Find where the given text appears and provide that cell's center as [x, y] coordinate. 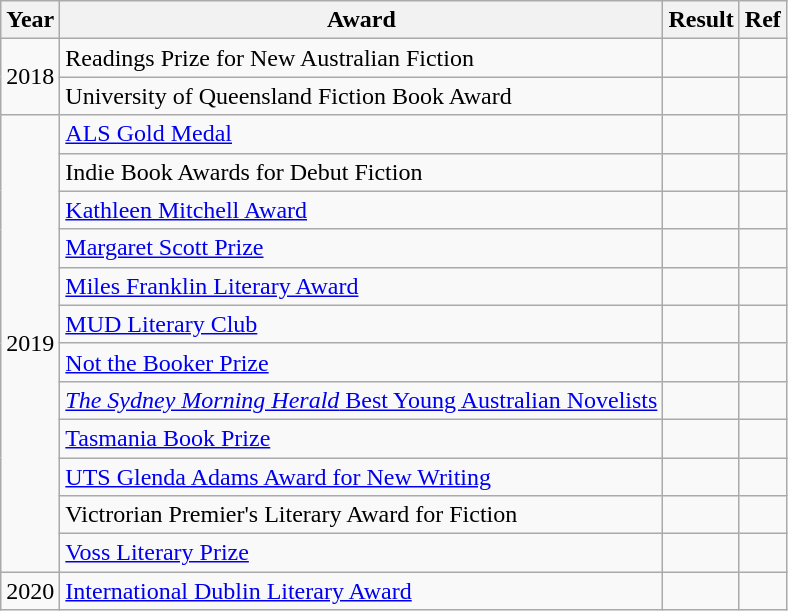
ALS Gold Medal [362, 134]
Result [701, 20]
Not the Booker Prize [362, 362]
Tasmania Book Prize [362, 438]
Ref [762, 20]
The Sydney Morning Herald Best Young Australian Novelists [362, 400]
2018 [30, 77]
Voss Literary Prize [362, 553]
Year [30, 20]
Indie Book Awards for Debut Fiction [362, 172]
Award [362, 20]
Kathleen Mitchell Award [362, 210]
Victrorian Premier's Literary Award for Fiction [362, 515]
UTS Glenda Adams Award for New Writing [362, 477]
International Dublin Literary Award [362, 591]
Margaret Scott Prize [362, 248]
University of Queensland Fiction Book Award [362, 96]
MUD Literary Club [362, 324]
Readings Prize for New Australian Fiction [362, 58]
Miles Franklin Literary Award [362, 286]
2019 [30, 344]
2020 [30, 591]
